Determine the [X, Y] coordinate at the center of the cell enclosing the given text.  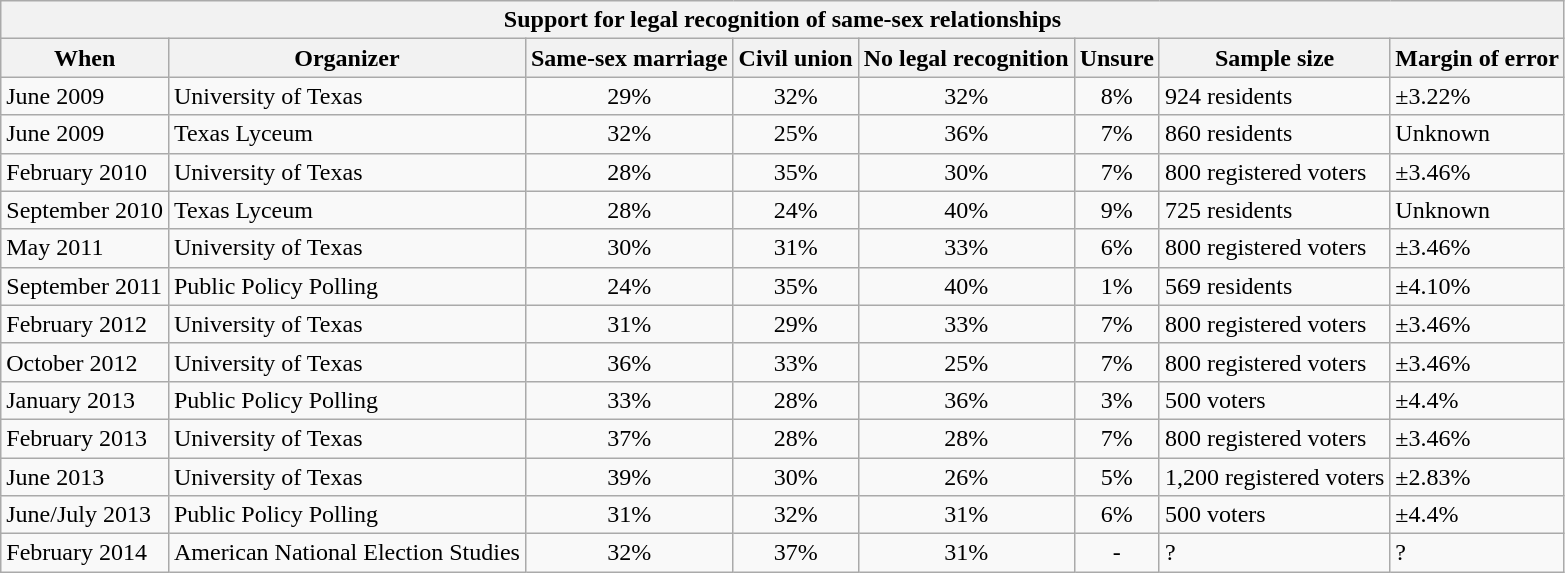
February 2010 [85, 172]
860 residents [1274, 134]
February 2012 [85, 324]
No legal recognition [966, 58]
Unsure [1116, 58]
February 2014 [85, 553]
1,200 registered voters [1274, 477]
June/July 2013 [85, 515]
June 2013 [85, 477]
725 residents [1274, 210]
Civil union [796, 58]
1% [1116, 286]
39% [629, 477]
January 2013 [85, 400]
3% [1116, 400]
±2.83% [1478, 477]
February 2013 [85, 438]
October 2012 [85, 362]
924 residents [1274, 96]
When [85, 58]
- [1116, 553]
September 2010 [85, 210]
±4.10% [1478, 286]
American National Election Studies [346, 553]
May 2011 [85, 248]
±3.22% [1478, 96]
Same-sex marriage [629, 58]
5% [1116, 477]
Organizer [346, 58]
September 2011 [85, 286]
Support for legal recognition of same-sex relationships [783, 20]
9% [1116, 210]
569 residents [1274, 286]
Margin of error [1478, 58]
Sample size [1274, 58]
8% [1116, 96]
26% [966, 477]
